For the text-containing cell, return its midpoint in (X, Y) coordinate format. 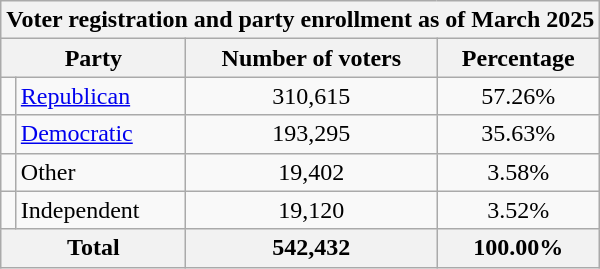
Party (94, 58)
19,402 (312, 172)
19,120 (312, 210)
100.00% (518, 248)
Democratic (100, 134)
Number of voters (312, 58)
Other (100, 172)
542,432 (312, 248)
Total (94, 248)
Independent (100, 210)
3.58% (518, 172)
Voter registration and party enrollment as of March 2025 (300, 20)
Percentage (518, 58)
193,295 (312, 134)
Republican (100, 96)
310,615 (312, 96)
3.52% (518, 210)
57.26% (518, 96)
35.63% (518, 134)
